Search for the cell housing the specified text and yield its [x, y] center coordinate. 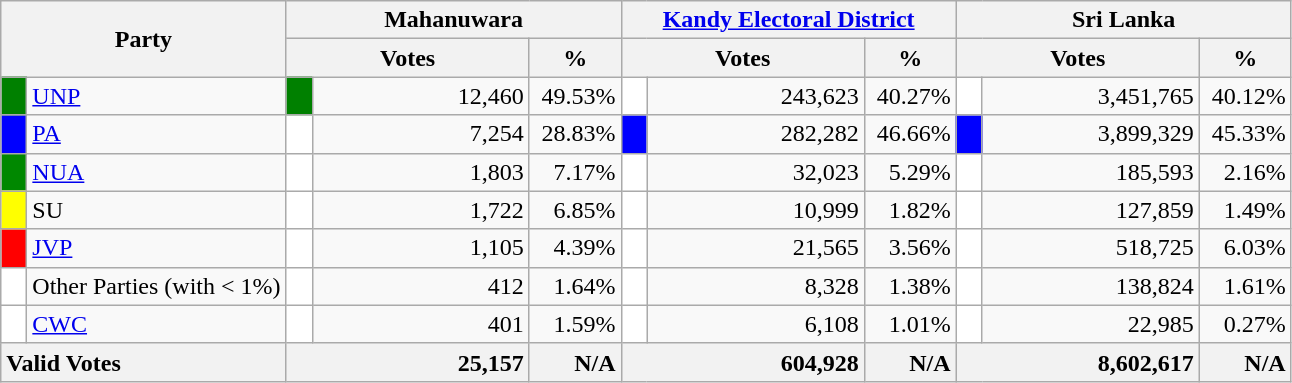
49.53% [575, 96]
46.66% [910, 134]
NUA [156, 172]
518,725 [1090, 248]
6.03% [1245, 248]
25,157 [408, 362]
5.29% [910, 172]
22,985 [1090, 324]
1.49% [1245, 210]
8,328 [756, 286]
3,451,765 [1090, 96]
3.56% [910, 248]
12,460 [420, 96]
1,722 [420, 210]
4.39% [575, 248]
Party [144, 39]
28.83% [575, 134]
UNP [156, 96]
2.16% [1245, 172]
Other Parties (with < 1%) [156, 286]
Mahanuwara [454, 20]
282,282 [756, 134]
10,999 [756, 210]
Sri Lanka [1124, 20]
1,803 [420, 172]
6.85% [575, 210]
185,593 [1090, 172]
243,623 [756, 96]
8,602,617 [1078, 362]
40.27% [910, 96]
1.61% [1245, 286]
412 [420, 286]
21,565 [756, 248]
401 [420, 324]
1.38% [910, 286]
SU [156, 210]
40.12% [1245, 96]
PA [156, 134]
1,105 [420, 248]
127,859 [1090, 210]
6,108 [756, 324]
1.59% [575, 324]
45.33% [1245, 134]
32,023 [756, 172]
138,824 [1090, 286]
3,899,329 [1090, 134]
1.64% [575, 286]
Valid Votes [144, 362]
0.27% [1245, 324]
1.82% [910, 210]
604,928 [742, 362]
CWC [156, 324]
7.17% [575, 172]
1.01% [910, 324]
Kandy Electoral District [788, 20]
JVP [156, 248]
7,254 [420, 134]
